Provide the [x, y] coordinate of the cell's center where the given text is located.  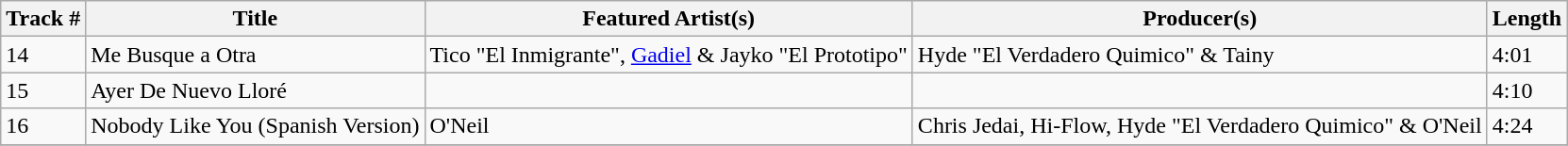
Chris Jedai, Hi-Flow, Hyde "El Verdadero Quimico" & O'Neil [1200, 126]
O'Neil [668, 126]
Producer(s) [1200, 19]
16 [43, 126]
Hyde "El Verdadero Quimico" & Tainy [1200, 55]
4:10 [1526, 90]
Me Busque a Otra [255, 55]
14 [43, 55]
Ayer De Nuevo Lloré [255, 90]
Title [255, 19]
4:24 [1526, 126]
4:01 [1526, 55]
Length [1526, 19]
Tico "El Inmigrante", Gadiel & Jayko "El Prototipo" [668, 55]
Featured Artist(s) [668, 19]
Track # [43, 19]
15 [43, 90]
Nobody Like You (Spanish Version) [255, 126]
